Capture the cell that displays the provided text and extract its (X, Y) central coordinate. 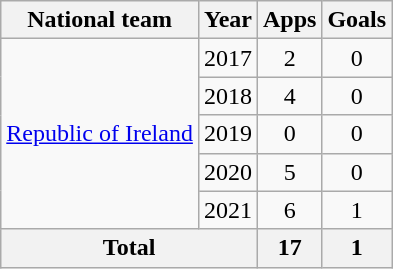
2018 (228, 96)
2019 (228, 134)
17 (289, 248)
National team (100, 20)
Apps (289, 20)
2 (289, 58)
4 (289, 96)
2020 (228, 172)
6 (289, 210)
Republic of Ireland (100, 134)
Total (130, 248)
2017 (228, 58)
Year (228, 20)
5 (289, 172)
Goals (357, 20)
2021 (228, 210)
